Pinpoint the cell where the given text exists, returning its (x, y) midpoint coordinate. 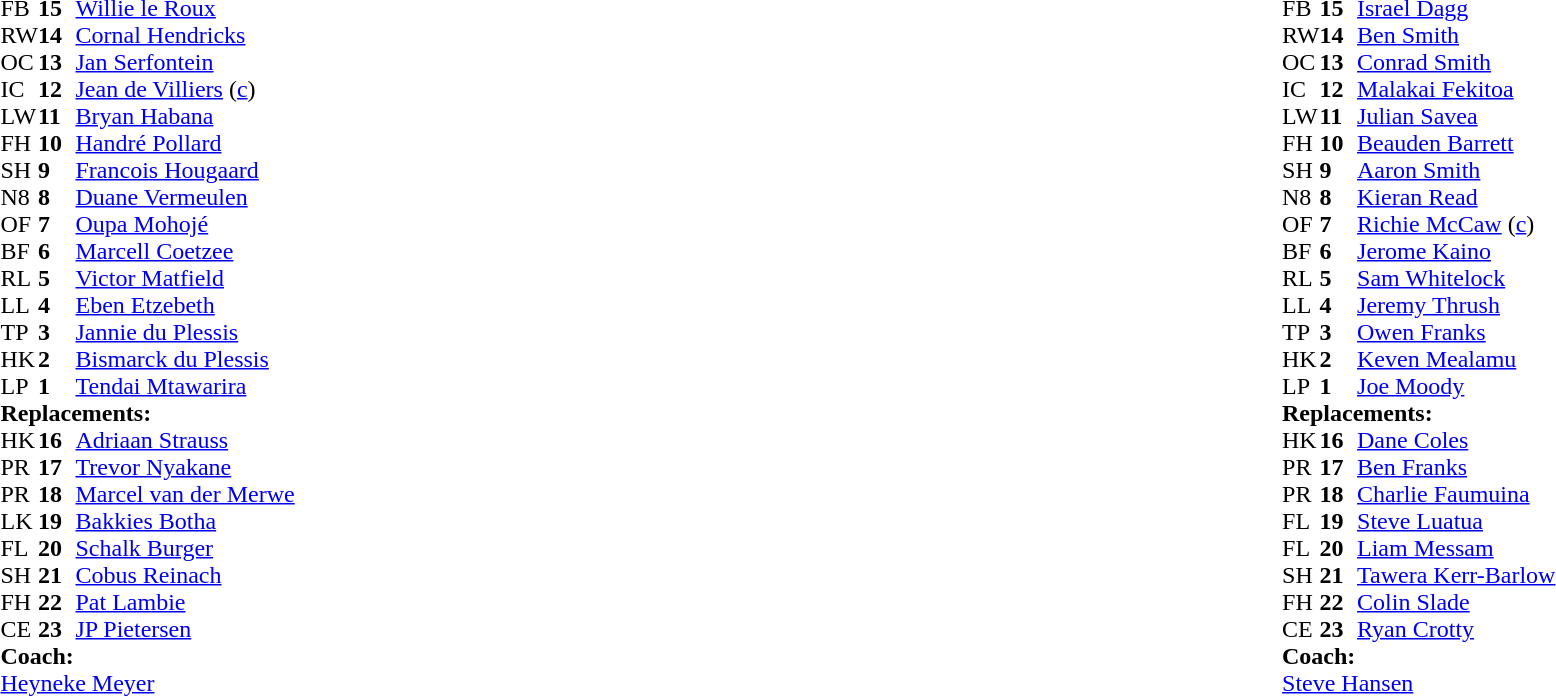
Joe Moody (1456, 386)
Colin Slade (1456, 602)
Sam Whitelock (1456, 278)
Marcel van der Merwe (186, 494)
Cornal Hendricks (186, 36)
Trevor Nyakane (186, 468)
Marcell Coetzee (186, 252)
Malakai Fekitoa (1456, 90)
Duane Vermeulen (186, 198)
Ryan Crotty (1456, 630)
Cobus Reinach (186, 576)
Ben Franks (1456, 468)
Victor Matfield (186, 278)
Tawera Kerr-Barlow (1456, 576)
Owen Franks (1456, 332)
Kieran Read (1456, 198)
Richie McCaw (c) (1456, 224)
Conrad Smith (1456, 62)
Beauden Barrett (1456, 144)
Ben Smith (1456, 36)
Jannie du Plessis (186, 332)
Aaron Smith (1456, 170)
Dane Coles (1456, 440)
Oupa Mohojé (186, 224)
Jeremy Thrush (1456, 306)
Schalk Burger (186, 548)
Francois Hougaard (186, 170)
Pat Lambie (186, 602)
Steve Luatua (1456, 522)
Julian Savea (1456, 116)
Jean de Villiers (c) (186, 90)
Handré Pollard (186, 144)
Liam Messam (1456, 548)
Jerome Kaino (1456, 252)
Eben Etzebeth (186, 306)
LK (19, 522)
Jan Serfontein (186, 62)
Bryan Habana (186, 116)
Bismarck du Plessis (186, 360)
Adriaan Strauss (186, 440)
Keven Mealamu (1456, 360)
Bakkies Botha (186, 522)
Tendai Mtawarira (186, 386)
JP Pietersen (186, 630)
Charlie Faumuina (1456, 494)
